Identify which cell holds the provided text, then report its [x, y] central coordinate. 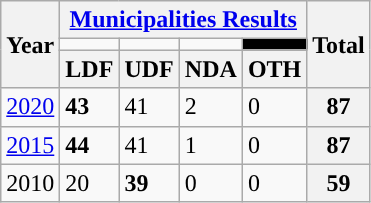
20 [90, 183]
UDF [149, 69]
OTH [274, 69]
2 [210, 107]
2015 [30, 145]
43 [90, 107]
NDA [210, 69]
2020 [30, 107]
LDF [90, 69]
39 [149, 183]
1 [210, 145]
Year [30, 44]
2010 [30, 183]
59 [339, 183]
Municipalities Results [184, 20]
44 [90, 145]
Total [339, 44]
